Return [X, Y] of the center of cell containing provided text 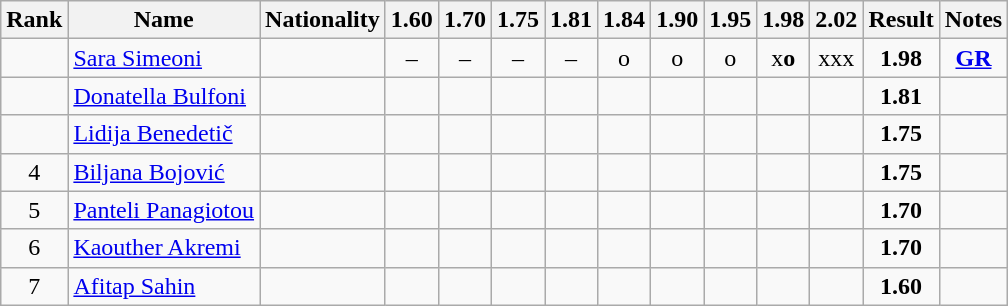
GR [973, 58]
1.90 [678, 20]
Afitap Sahin [164, 286]
xxx [836, 58]
Rank [34, 20]
Lidija Benedetič [164, 134]
2.02 [836, 20]
7 [34, 286]
Nationality [323, 20]
6 [34, 248]
Kaouther Akremi [164, 248]
4 [34, 172]
Panteli Panagiotou [164, 210]
Biljana Bojović [164, 172]
xo [784, 58]
Notes [973, 20]
Result [901, 20]
1.95 [730, 20]
5 [34, 210]
1.84 [624, 20]
Name [164, 20]
Donatella Bulfoni [164, 96]
Sara Simeoni [164, 58]
